Identify which cell holds the provided text, then report its (X, Y) central coordinate. 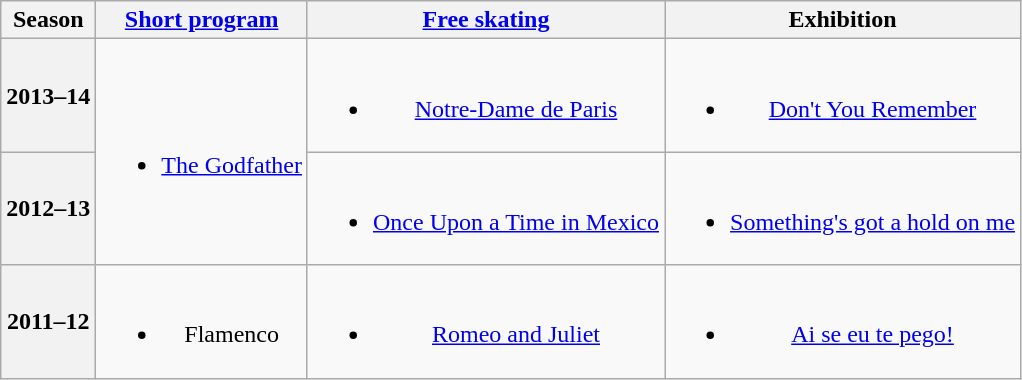
2013–14 (48, 96)
The Godfather (202, 152)
Once Upon a Time in Mexico (486, 208)
Something's got a hold on me (843, 208)
Free skating (486, 20)
Ai se eu te pego! (843, 322)
Don't You Remember (843, 96)
Romeo and Juliet (486, 322)
Notre-Dame de Paris (486, 96)
Short program (202, 20)
2011–12 (48, 322)
Flamenco (202, 322)
2012–13 (48, 208)
Season (48, 20)
Exhibition (843, 20)
